Detect which cell encompasses the target text, then output its (x, y) center coordinate. 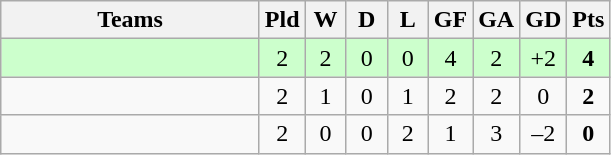
W (326, 20)
GD (544, 20)
L (408, 20)
GA (496, 20)
3 (496, 134)
D (366, 20)
+2 (544, 58)
GF (450, 20)
Pts (588, 20)
Pld (282, 20)
Teams (130, 20)
–2 (544, 134)
